Find where the given text appears and provide that cell's center as [X, Y] coordinate. 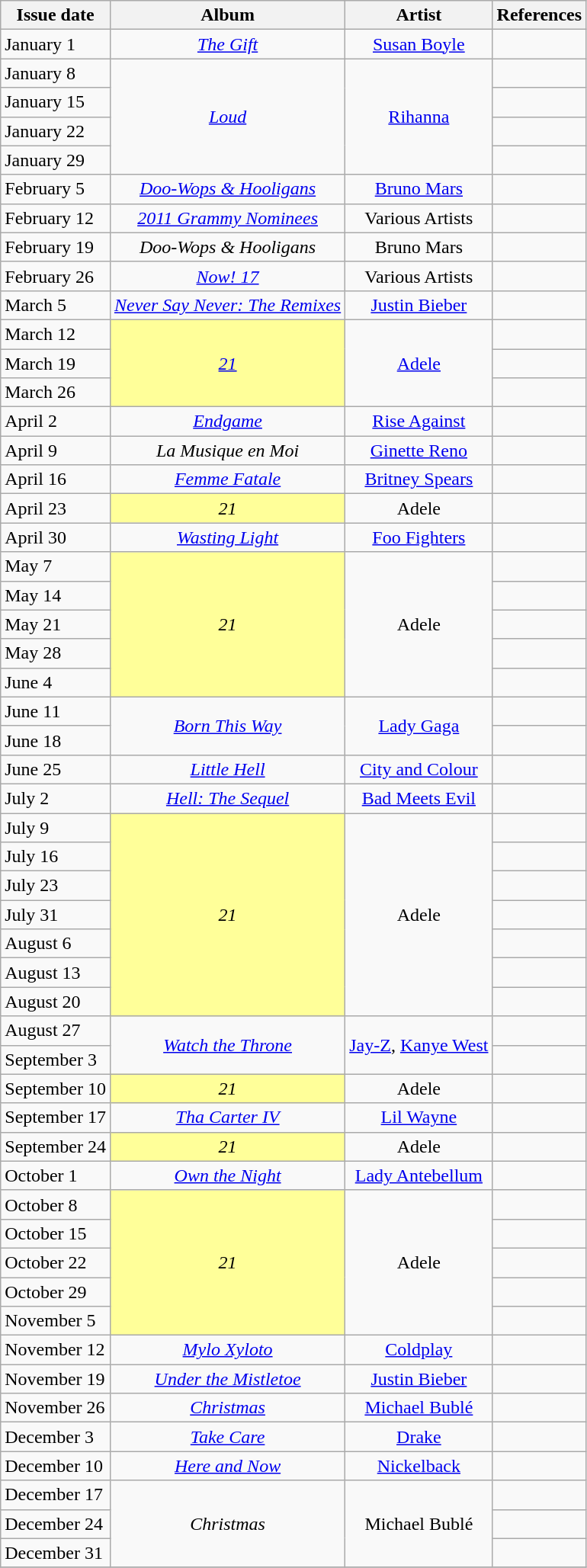
December 10 [56, 1466]
January 15 [56, 102]
Lady Gaga [419, 726]
June 11 [56, 711]
Nickelback [419, 1466]
February 19 [56, 247]
Mylo Xyloto [227, 1350]
January 22 [56, 131]
September 10 [56, 1089]
Femme Fatale [227, 479]
Rihanna [419, 117]
July 23 [56, 886]
May 28 [56, 653]
March 19 [56, 364]
Bad Meets Evil [419, 798]
Here and Now [227, 1466]
April 23 [56, 508]
Take Care [227, 1437]
December 24 [56, 1524]
June 25 [56, 769]
Lil Wayne [419, 1117]
The Gift [227, 44]
June 18 [56, 740]
Now! 17 [227, 276]
May 21 [56, 624]
October 8 [56, 1204]
April 9 [56, 451]
August 27 [56, 1031]
December 3 [56, 1437]
Issue date [56, 15]
Watch the Throne [227, 1045]
Britney Spears [419, 479]
Never Say Never: The Remixes [227, 305]
April 30 [56, 537]
August 20 [56, 1002]
Little Hell [227, 769]
Tha Carter IV [227, 1117]
Ginette Reno [419, 451]
July 16 [56, 857]
References [540, 15]
February 5 [56, 189]
August 13 [56, 973]
November 12 [56, 1350]
September 3 [56, 1060]
La Musique en Moi [227, 451]
October 1 [56, 1175]
April 16 [56, 479]
Foo Fighters [419, 537]
July 2 [56, 798]
November 26 [56, 1408]
November 5 [56, 1321]
January 8 [56, 73]
September 24 [56, 1146]
2011 Grammy Nominees [227, 218]
October 29 [56, 1292]
May 7 [56, 566]
June 4 [56, 682]
February 12 [56, 218]
Under the Mistletoe [227, 1379]
March 5 [56, 305]
July 9 [56, 827]
Coldplay [419, 1350]
Lady Antebellum [419, 1175]
October 22 [56, 1262]
Wasting Light [227, 537]
January 1 [56, 44]
February 26 [56, 276]
Own the Night [227, 1175]
Album [227, 15]
October 15 [56, 1233]
January 29 [56, 160]
May 14 [56, 595]
City and Colour [419, 769]
March 12 [56, 334]
November 19 [56, 1379]
July 31 [56, 915]
Drake [419, 1437]
December 17 [56, 1495]
August 6 [56, 944]
Loud [227, 117]
September 17 [56, 1117]
April 2 [56, 422]
March 26 [56, 393]
Endgame [227, 422]
December 31 [56, 1553]
Susan Boyle [419, 44]
Rise Against [419, 422]
Born This Way [227, 726]
Jay-Z, Kanye West [419, 1045]
Hell: The Sequel [227, 798]
Artist [419, 15]
